Capture the cell that displays the provided text and extract its [X, Y] central coordinate. 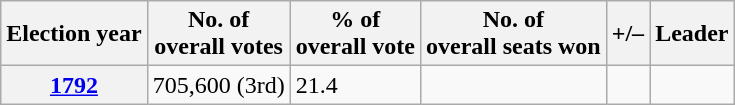
% ofoverall vote [355, 34]
No. ofoverall seats won [514, 34]
No. ofoverall votes [218, 34]
Leader [692, 34]
21.4 [355, 85]
+/– [628, 34]
705,600 (3rd) [218, 85]
1792 [74, 85]
Election year [74, 34]
